Capture the cell that displays the provided text and extract its [x, y] central coordinate. 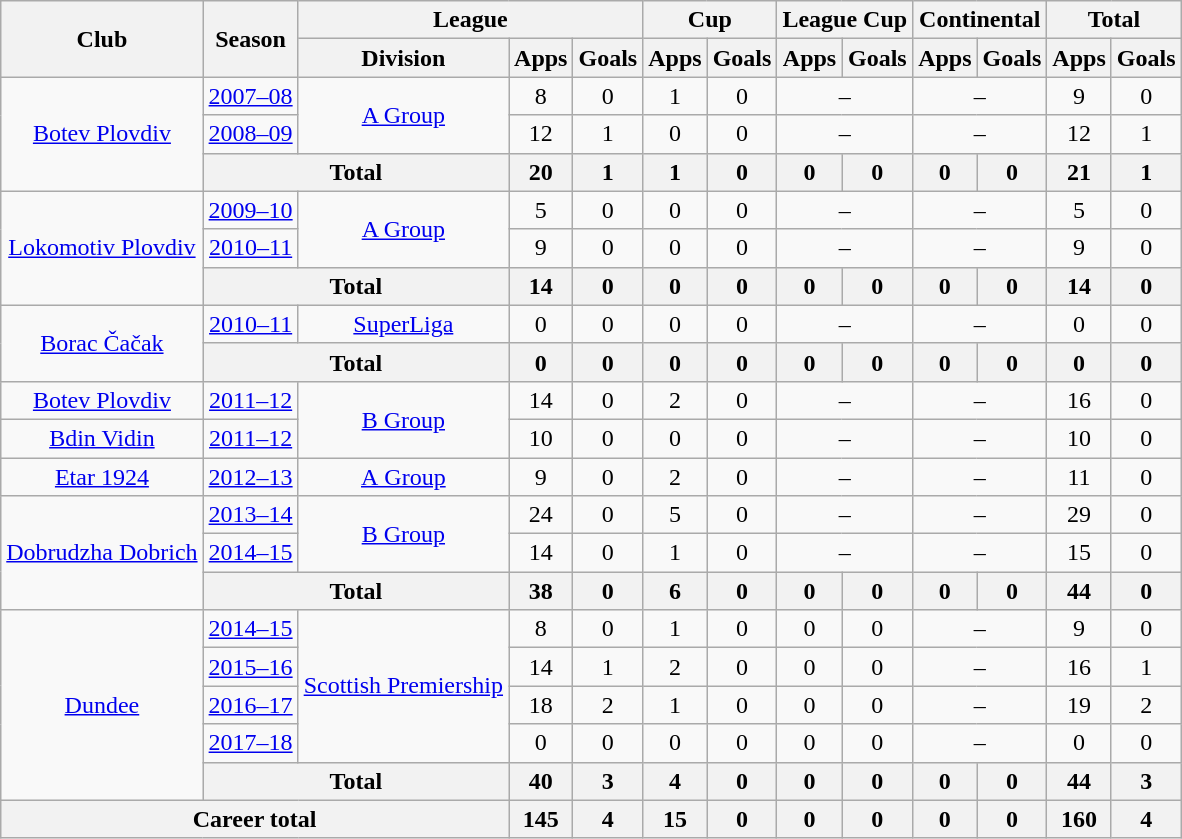
Cup [710, 20]
Continental [980, 20]
160 [1079, 819]
20 [541, 172]
Scottish Premiership [403, 686]
2009–10 [250, 210]
2008–09 [250, 134]
Borac Čačak [102, 343]
Dundee [102, 705]
40 [541, 781]
Club [102, 39]
24 [541, 515]
Career total [255, 819]
19 [1079, 705]
2007–08 [250, 96]
2015–16 [250, 667]
League Cup [845, 20]
11 [1079, 477]
Etar 1924 [102, 477]
League [470, 20]
А Group [403, 477]
SuperLiga [403, 324]
Division [403, 58]
29 [1079, 515]
2012–13 [250, 477]
2017–18 [250, 743]
Season [250, 39]
38 [541, 591]
Lokomotiv Plovdiv [102, 248]
2013–14 [250, 515]
18 [541, 705]
Bdin Vidin [102, 438]
Dobrudzha Dobrich [102, 553]
145 [541, 819]
21 [1079, 172]
2016–17 [250, 705]
6 [675, 591]
